Return (X, Y) of the center of cell containing provided text 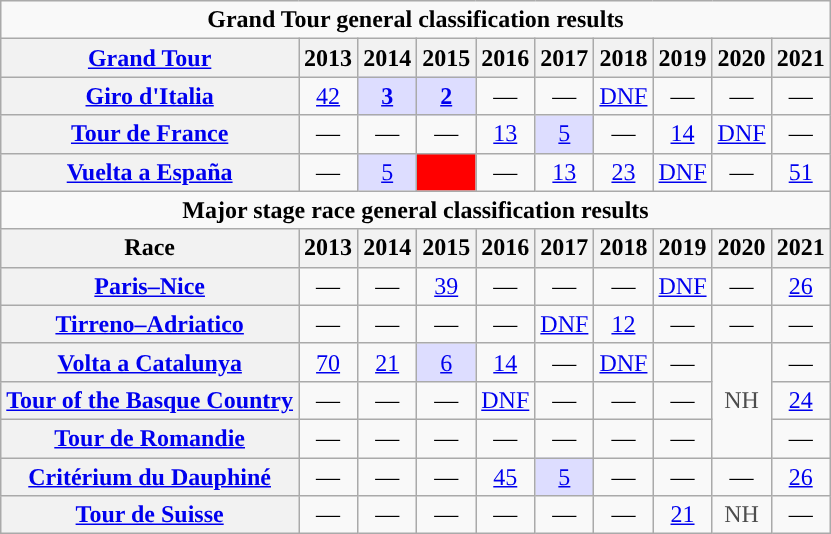
Volta a Catalunya (150, 362)
45 (506, 477)
Tour of the Basque Country (150, 400)
42 (328, 96)
Tour de Romandie (150, 438)
23 (624, 172)
Grand Tour (150, 58)
Tour de France (150, 134)
51 (800, 172)
Race (150, 248)
3 (388, 96)
Giro d'Italia (150, 96)
6 (446, 362)
Grand Tour general classification results (416, 20)
39 (446, 286)
Paris–Nice (150, 286)
Tour de Suisse (150, 515)
Vuelta a España (150, 172)
Critérium du Dauphiné (150, 477)
24 (800, 400)
70 (328, 362)
12 (624, 324)
Tirreno–Adriatico (150, 324)
Major stage race general classification results (416, 210)
2 (446, 96)
